From the cell containing the given text, extract its center point as (x, y) coordinate. 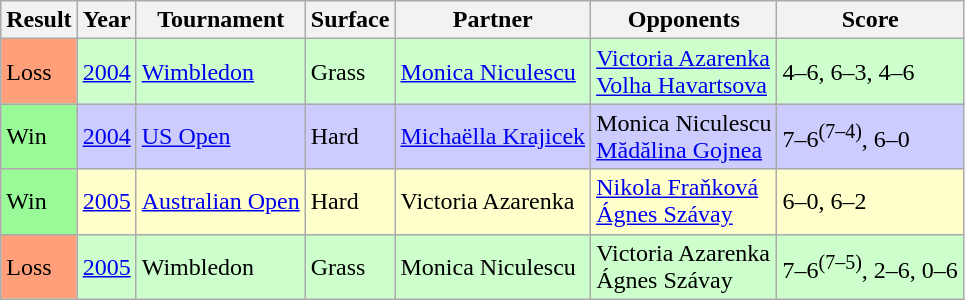
7–6(7–5), 2–6, 0–6 (870, 266)
Victoria Azarenka (493, 202)
Score (870, 20)
Monica Niculescu Mădălina Gojnea (684, 136)
Tournament (220, 20)
Australian Open (220, 202)
7–6(7–4), 6–0 (870, 136)
Victoria Azarenka Volha Havartsova (684, 72)
6–0, 6–2 (870, 202)
4–6, 6–3, 4–6 (870, 72)
Partner (493, 20)
Nikola Fraňková Ágnes Szávay (684, 202)
Victoria Azarenka Ágnes Szávay (684, 266)
Opponents (684, 20)
Year (106, 20)
Result (39, 20)
Michaëlla Krajicek (493, 136)
US Open (220, 136)
Surface (350, 20)
